Capture the cell that displays the provided text and extract its (X, Y) central coordinate. 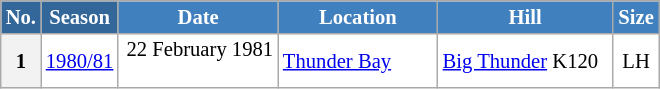
22 February 1981 (198, 60)
Hill (526, 16)
Size (636, 16)
Thunder Bay (358, 60)
Big Thunder K120 (526, 60)
1980/81 (80, 60)
Season (80, 16)
Date (198, 16)
No. (21, 16)
Location (358, 16)
1 (21, 60)
LH (636, 60)
